Identify which cell holds the provided text, then report its [x, y] central coordinate. 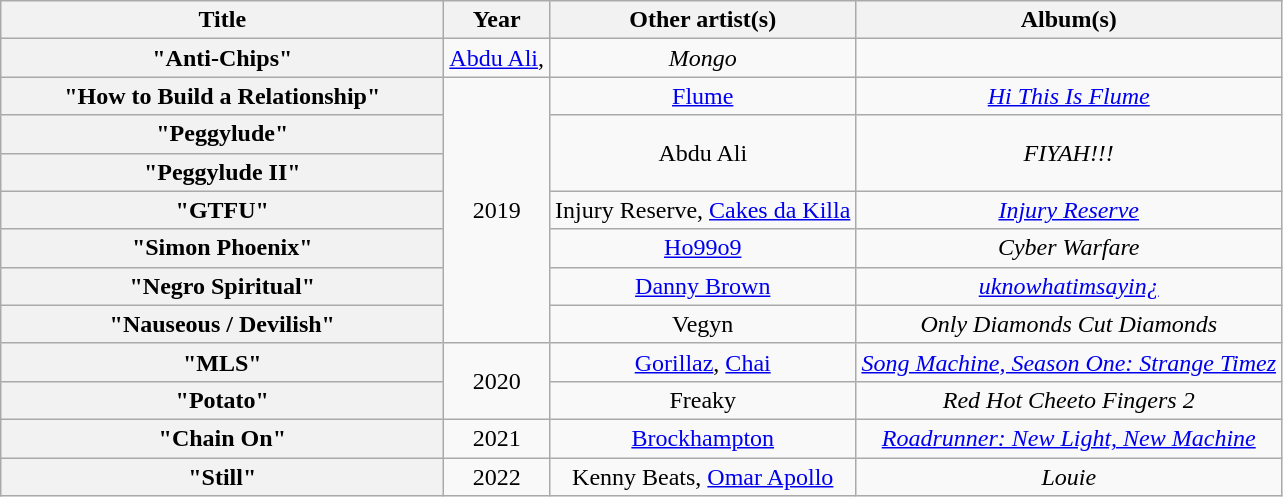
"GTFU" [222, 210]
2021 [497, 438]
Red Hot Cheeto Fingers 2 [1069, 400]
"Anti-Chips" [222, 58]
Danny Brown [703, 286]
Vegyn [703, 324]
"MLS" [222, 362]
Album(s) [1069, 20]
"Peggylude" [222, 134]
"Still" [222, 477]
Kenny Beats, Omar Apollo [703, 477]
2020 [497, 381]
Title [222, 20]
Freaky [703, 400]
FIYAH!!! [1069, 153]
uknowhatimsayin¿ [1069, 286]
Hi This Is Flume [1069, 96]
Mongo [703, 58]
Injury Reserve, Cakes da Killa [703, 210]
Brockhampton [703, 438]
"Potato" [222, 400]
Abdu Ali, [497, 58]
2022 [497, 477]
Abdu Ali [703, 153]
"How to Build a Relationship" [222, 96]
Song Machine, Season One: Strange Timez [1069, 362]
2019 [497, 210]
Injury Reserve [1069, 210]
Year [497, 20]
Only Diamonds Cut Diamonds [1069, 324]
Ho99o9 [703, 248]
"Nauseous / Devilish" [222, 324]
"Chain On" [222, 438]
Cyber Warfare [1069, 248]
Roadrunner: New Light, New Machine [1069, 438]
"Peggylude II" [222, 172]
Gorillaz, Chai [703, 362]
"Simon Phoenix" [222, 248]
Other artist(s) [703, 20]
Louie [1069, 477]
"Negro Spiritual" [222, 286]
Flume [703, 96]
